Search for the cell housing the specified text and yield its [X, Y] center coordinate. 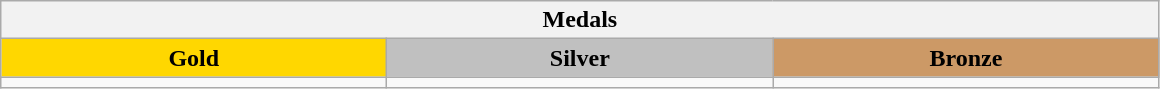
Silver [580, 58]
Medals [580, 20]
Bronze [966, 58]
Gold [194, 58]
